Provide the [x, y] coordinate of the cell's center where the given text is located.  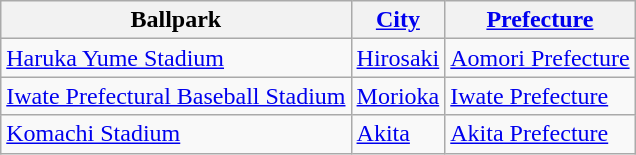
Iwate Prefectural Baseball Stadium [176, 96]
Prefecture [540, 20]
Akita Prefecture [540, 134]
Komachi Stadium [176, 134]
Ballpark [176, 20]
Akita [398, 134]
Haruka Yume Stadium [176, 58]
Morioka [398, 96]
Aomori Prefecture [540, 58]
Iwate Prefecture [540, 96]
Hirosaki [398, 58]
City [398, 20]
